Locate the cell with the specified text and output its [X, Y] center coordinate. 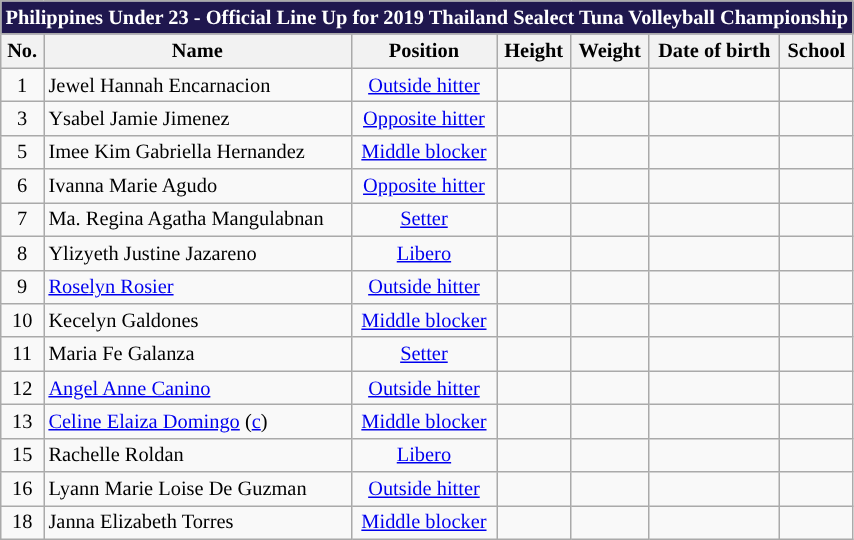
Name [198, 51]
5 [22, 152]
Ma. Regina Agatha Mangulabnan [198, 219]
Date of birth [714, 51]
Jewel Hannah Encarnacion [198, 85]
7 [22, 219]
3 [22, 118]
Janna Elizabeth Torres [198, 522]
13 [22, 421]
Roselyn Rosier [198, 287]
18 [22, 522]
Lyann Marie Loise De Guzman [198, 489]
Rachelle Roldan [198, 455]
Angel Anne Canino [198, 388]
15 [22, 455]
Philippines Under 23 - Official Line Up for 2019 Thailand Sealect Tuna Volleyball Championship [427, 17]
Ivanna Marie Agudo [198, 186]
Weight [610, 51]
12 [22, 388]
Imee Kim Gabriella Hernandez [198, 152]
10 [22, 320]
1 [22, 85]
No. [22, 51]
6 [22, 186]
11 [22, 354]
Ysabel Jamie Jimenez [198, 118]
16 [22, 489]
Height [534, 51]
Celine Elaiza Domingo (c) [198, 421]
School [816, 51]
Maria Fe Galanza [198, 354]
Kecelyn Galdones [198, 320]
8 [22, 253]
9 [22, 287]
Position [424, 51]
Ylizyeth Justine Jazareno [198, 253]
